Find where the given text appears and provide that cell's center as [x, y] coordinate. 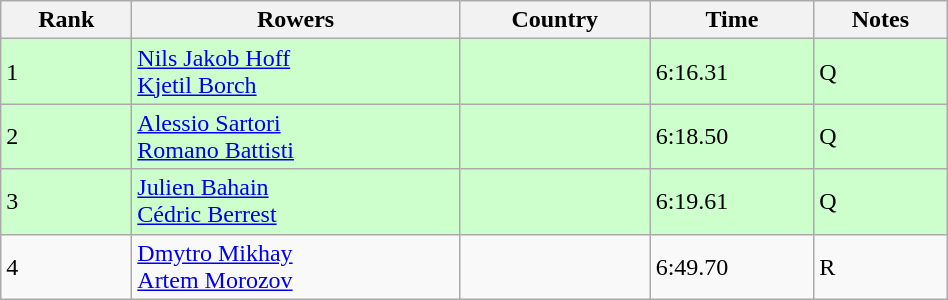
Nils Jakob HoffKjetil Borch [296, 72]
Julien BahainCédric Berrest [296, 202]
Time [732, 20]
6:49.70 [732, 266]
Dmytro MikhayArtem Morozov [296, 266]
4 [66, 266]
Rank [66, 20]
6:16.31 [732, 72]
2 [66, 136]
Rowers [296, 20]
R [881, 266]
6:19.61 [732, 202]
Country [554, 20]
Alessio SartoriRomano Battisti [296, 136]
3 [66, 202]
1 [66, 72]
6:18.50 [732, 136]
Notes [881, 20]
